Output the [X, Y] coordinate of the center of the cell containing the given text.  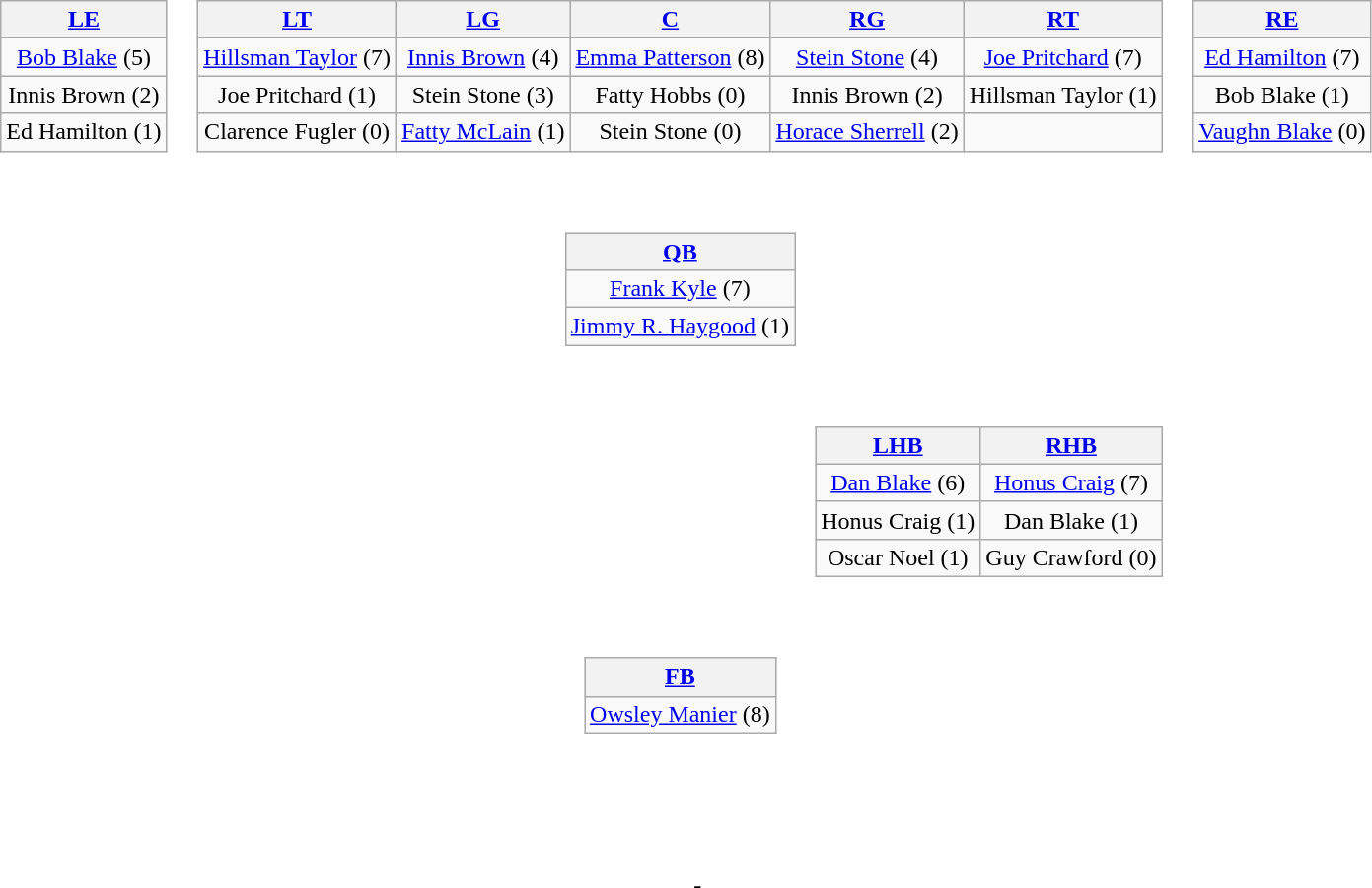
Dan Blake (1) [1071, 520]
LHB RHB Dan Blake (6) Honus Craig (7) Honus Craig (1) Dan Blake (1) Oscar Noel (1) Guy Crawford (0) [691, 488]
FB Owsley Manier (8) [691, 683]
Clarence Fugler (0) [298, 132]
Hillsman Taylor (1) [1063, 95]
Stein Stone (0) [671, 132]
RE [1282, 20]
LHB [898, 445]
RG [867, 20]
LG [483, 20]
Ed Hamilton (7) [1282, 57]
Fatty Hobbs (0) [671, 95]
Emma Patterson (8) [671, 57]
Joe Pritchard (1) [298, 95]
QB Frank Kyle (7) Jimmy R. Haygood (1) [691, 275]
LE [84, 20]
Jimmy R. Haygood (1) [680, 327]
Frank Kyle (7) [680, 289]
FB [681, 677]
Stein Stone (4) [867, 57]
QB [680, 252]
Ed Hamilton (1) [84, 132]
Innis Brown (4) [483, 57]
Hillsman Taylor (7) [298, 57]
Joe Pritchard (7) [1063, 57]
Honus Craig (1) [898, 520]
Oscar Noel (1) [898, 557]
RT [1063, 20]
Bob Blake (1) [1282, 95]
Vaughn Blake (0) [1282, 132]
Dan Blake (6) [898, 482]
Honus Craig (7) [1071, 482]
Stein Stone (3) [483, 95]
Bob Blake (5) [84, 57]
Fatty McLain (1) [483, 132]
RHB [1071, 445]
Horace Sherrell (2) [867, 132]
Guy Crawford (0) [1071, 557]
Owsley Manier (8) [681, 714]
LT [298, 20]
C [671, 20]
